Return (x, y) of the center of cell containing provided text 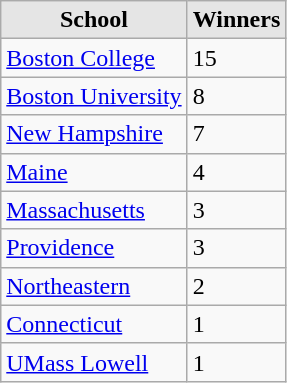
Providence (94, 248)
School (94, 20)
Winners (236, 20)
Massachusetts (94, 210)
Connecticut (94, 324)
4 (236, 172)
2 (236, 286)
Northeastern (94, 286)
Boston College (94, 58)
UMass Lowell (94, 362)
Boston University (94, 96)
New Hampshire (94, 134)
Maine (94, 172)
7 (236, 134)
15 (236, 58)
8 (236, 96)
